Determine the [X, Y] coordinate at the center of the cell enclosing the given text.  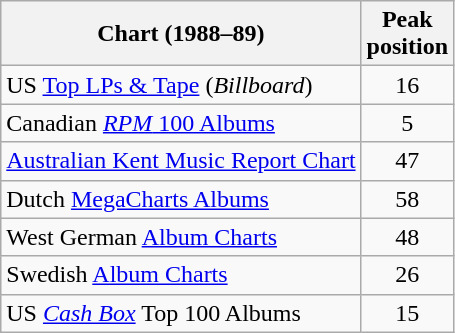
5 [407, 123]
Chart (1988–89) [181, 34]
US Top LPs & Tape (Billboard) [181, 85]
Swedish Album Charts [181, 275]
Canadian RPM 100 Albums [181, 123]
58 [407, 199]
16 [407, 85]
47 [407, 161]
Dutch MegaCharts Albums [181, 199]
US Cash Box Top 100 Albums [181, 313]
Australian Kent Music Report Chart [181, 161]
Peakposition [407, 34]
48 [407, 237]
West German Album Charts [181, 237]
26 [407, 275]
15 [407, 313]
